Scan for the cell matching the given text and deliver its [x, y] coordinate at center. 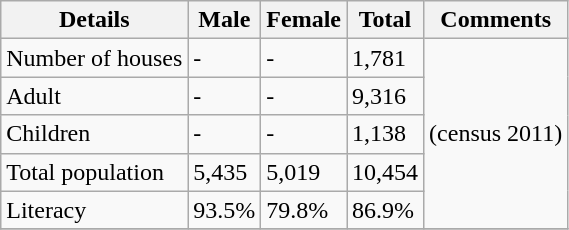
9,316 [386, 96]
Details [94, 20]
Total population [94, 172]
79.8% [304, 210]
10,454 [386, 172]
1,781 [386, 58]
1,138 [386, 134]
93.5% [224, 210]
(census 2011) [496, 134]
Adult [94, 96]
86.9% [386, 210]
Literacy [94, 210]
5,019 [304, 172]
Male [224, 20]
Total [386, 20]
Female [304, 20]
Children [94, 134]
Comments [496, 20]
Number of houses [94, 58]
5,435 [224, 172]
